Pinpoint the cell where the given text exists, returning its [x, y] midpoint coordinate. 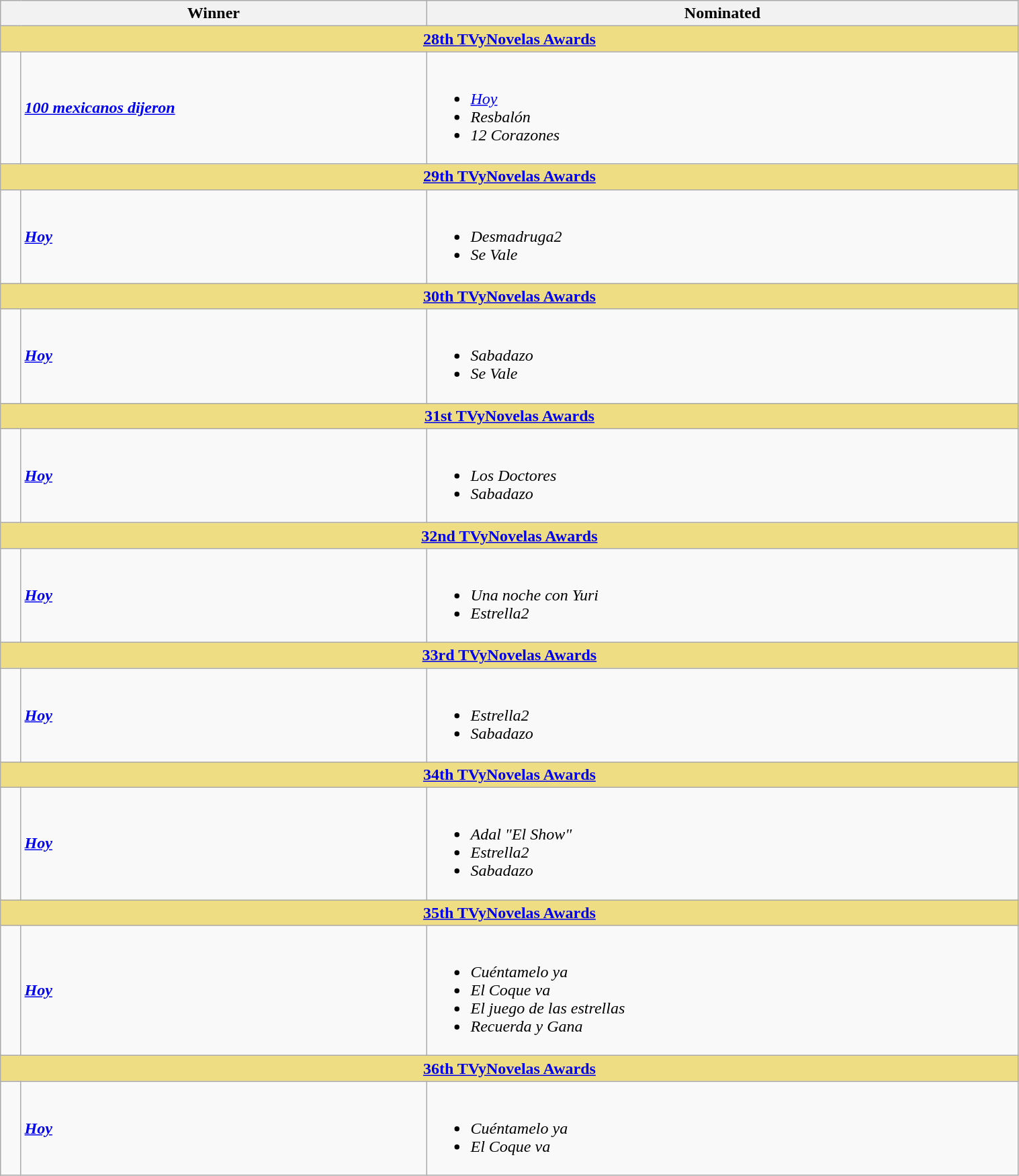
Los DoctoresSabadazo [723, 476]
Adal "El Show"Estrella2Sabadazo [723, 844]
Nominated [723, 13]
Estrella2Sabadazo [723, 715]
33rd TVyNovelas Awards [509, 655]
29th TVyNovelas Awards [509, 177]
32nd TVyNovelas Awards [509, 535]
100 mexicanos dijeron [224, 107]
30th TVyNovelas Awards [509, 296]
HoyResbalón12 Corazones [723, 107]
Winner [214, 13]
Desmadruga2Se Vale [723, 236]
Una noche con YuriEstrella2 [723, 595]
Cuéntamelo yaEl Coque vaEl juego de las estrellasRecuerda y Gana [723, 991]
31st TVyNovelas Awards [509, 416]
28th TVyNovelas Awards [509, 39]
34th TVyNovelas Awards [509, 775]
SabadazoSe Vale [723, 356]
36th TVyNovelas Awards [509, 1069]
35th TVyNovelas Awards [509, 913]
Cuéntamelo yaEl Coque va [723, 1128]
